Find where the given text appears and provide that cell's center as [X, Y] coordinate. 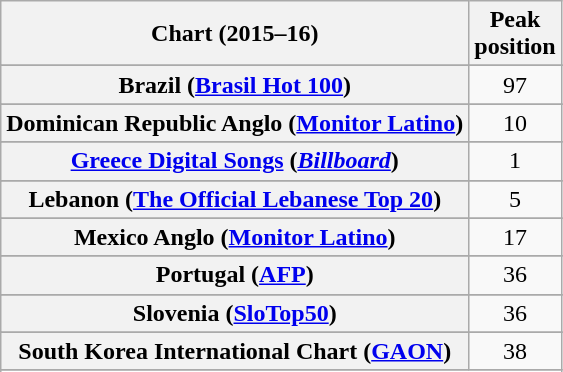
97 [515, 85]
Brazil (Brasil Hot 100) [235, 85]
5 [515, 199]
10 [515, 123]
Portugal (AFP) [235, 275]
Peakposition [515, 34]
Greece Digital Songs (Billboard) [235, 161]
Lebanon (The Official Lebanese Top 20) [235, 199]
38 [515, 351]
17 [515, 237]
Dominican Republic Anglo (Monitor Latino) [235, 123]
Mexico Anglo (Monitor Latino) [235, 237]
1 [515, 161]
South Korea International Chart (GAON) [235, 351]
Chart (2015–16) [235, 34]
Slovenia (SloTop50) [235, 313]
